Search for the cell housing the specified text and yield its [x, y] center coordinate. 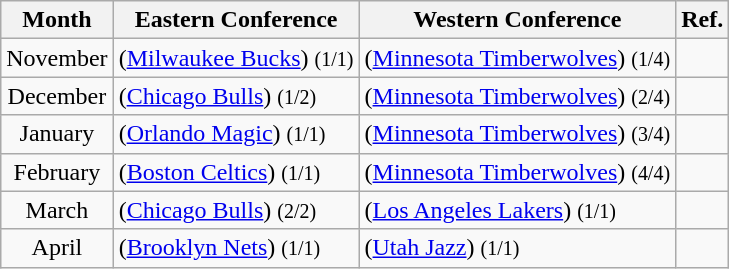
April [57, 248]
March [57, 210]
(Minnesota Timberwolves) (2/4) [518, 96]
(Orlando Magic) (1/1) [236, 134]
February [57, 172]
(Chicago Bulls) (1/2) [236, 96]
(Utah Jazz) (1/1) [518, 248]
(Milwaukee Bucks) (1/1) [236, 58]
January [57, 134]
(Minnesota Timberwolves) (4/4) [518, 172]
(Los Angeles Lakers) (1/1) [518, 210]
(Chicago Bulls) (2/2) [236, 210]
Month [57, 20]
(Minnesota Timberwolves) (1/4) [518, 58]
Western Conference [518, 20]
November [57, 58]
(Minnesota Timberwolves) (3/4) [518, 134]
(Boston Celtics) (1/1) [236, 172]
Ref. [702, 20]
(Brooklyn Nets) (1/1) [236, 248]
December [57, 96]
Eastern Conference [236, 20]
